Find where the given text appears and provide that cell's center as [x, y] coordinate. 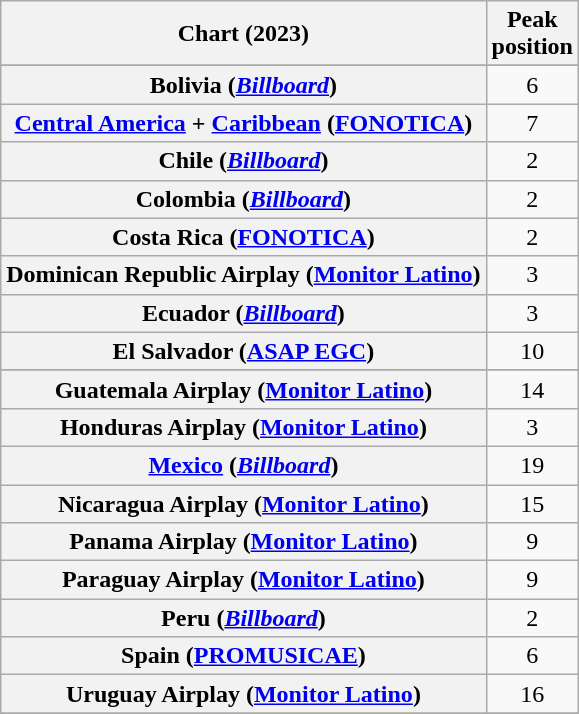
Chile (Billboard) [244, 161]
Dominican Republic Airplay (Monitor Latino) [244, 275]
Central America + Caribbean (FONOTICA) [244, 123]
Paraguay Airplay (Monitor Latino) [244, 580]
Mexico (Billboard) [244, 465]
Peakposition [532, 34]
16 [532, 694]
15 [532, 503]
19 [532, 465]
10 [532, 351]
7 [532, 123]
Uruguay Airplay (Monitor Latino) [244, 694]
Bolivia (Billboard) [244, 85]
14 [532, 389]
Ecuador (Billboard) [244, 313]
Honduras Airplay (Monitor Latino) [244, 427]
Panama Airplay (Monitor Latino) [244, 542]
Costa Rica (FONOTICA) [244, 237]
Nicaragua Airplay (Monitor Latino) [244, 503]
Peru (Billboard) [244, 618]
Spain (PROMUSICAE) [244, 656]
Chart (2023) [244, 34]
Guatemala Airplay (Monitor Latino) [244, 389]
Colombia (Billboard) [244, 199]
El Salvador (ASAP EGC) [244, 351]
